Find where the given text appears and provide that cell's center as (X, Y) coordinate. 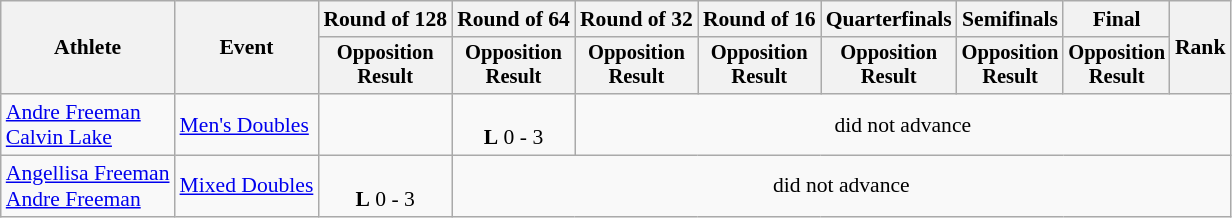
Angellisa FreemanAndre Freeman (88, 186)
Athlete (88, 48)
Round of 16 (760, 19)
Mixed Doubles (247, 186)
Round of 32 (636, 19)
Andre FreemanCalvin Lake (88, 124)
Rank (1200, 48)
Men's Doubles (247, 124)
Round of 128 (385, 19)
Round of 64 (514, 19)
Semifinals (1010, 19)
Event (247, 48)
Final (1116, 19)
Quarterfinals (889, 19)
